Extract the [X, Y] coordinate from the center of the cell holding the provided text.  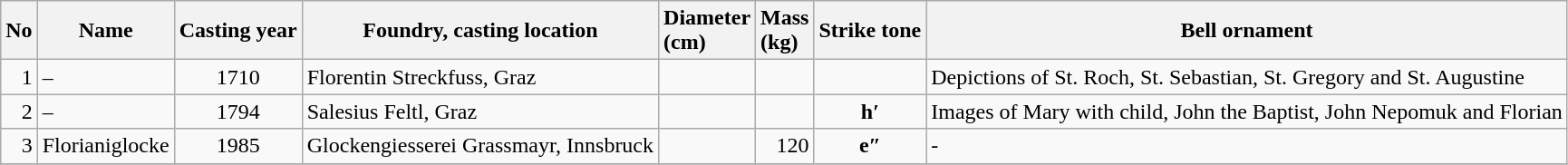
3 [19, 146]
e″ [870, 146]
2 [19, 112]
No [19, 31]
- [1247, 146]
1794 [237, 112]
Glockengiesserei Grassmayr, Innsbruck [480, 146]
Foundry, casting location [480, 31]
1710 [237, 77]
Images of Mary with child, John the Baptist, John Nepomuk and Florian [1247, 112]
120 [785, 146]
Salesius Feltl, Graz [480, 112]
Depictions of St. Roch, St. Sebastian, St. Gregory and St. Augustine [1247, 77]
Mass(kg) [785, 31]
Casting year [237, 31]
Diameter(cm) [707, 31]
Florianiglocke [105, 146]
1985 [237, 146]
Name [105, 31]
1 [19, 77]
Strike tone [870, 31]
h′ [870, 112]
Florentin Streckfuss, Graz [480, 77]
Bell ornament [1247, 31]
